Provide the (x, y) coordinate of the cell's center where the given text is located.  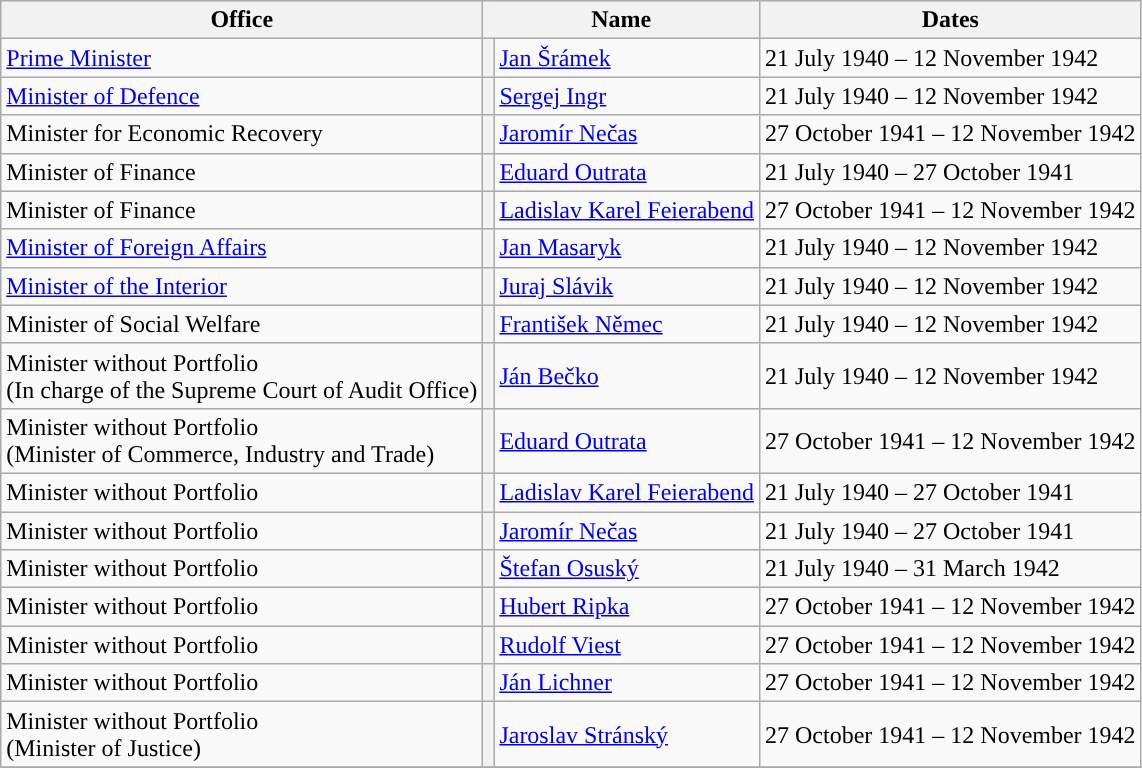
Dates (950, 20)
Sergej Ingr (627, 96)
Rudolf Viest (627, 645)
Ján Lichner (627, 683)
Minister of Defence (242, 96)
Minister of Social Welfare (242, 324)
Office (242, 20)
Jan Masaryk (627, 248)
Jaroslav Stránský (627, 734)
Minister without Portfolio(Minister of Commerce, Industry and Trade) (242, 440)
Ján Bečko (627, 376)
Minister without Portfolio(In charge of the Supreme Court of Audit Office) (242, 376)
Hubert Ripka (627, 607)
Štefan Osuský (627, 569)
Prime Minister (242, 58)
Minister of Foreign Affairs (242, 248)
21 July 1940 – 31 March 1942 (950, 569)
Juraj Slávik (627, 286)
František Němec (627, 324)
Minister for Economic Recovery (242, 134)
Minister of the Interior (242, 286)
Name (622, 20)
Minister without Portfolio(Minister of Justice) (242, 734)
Jan Šrámek (627, 58)
